Provide the (X, Y) coordinate of the cell's center where the given text is located.  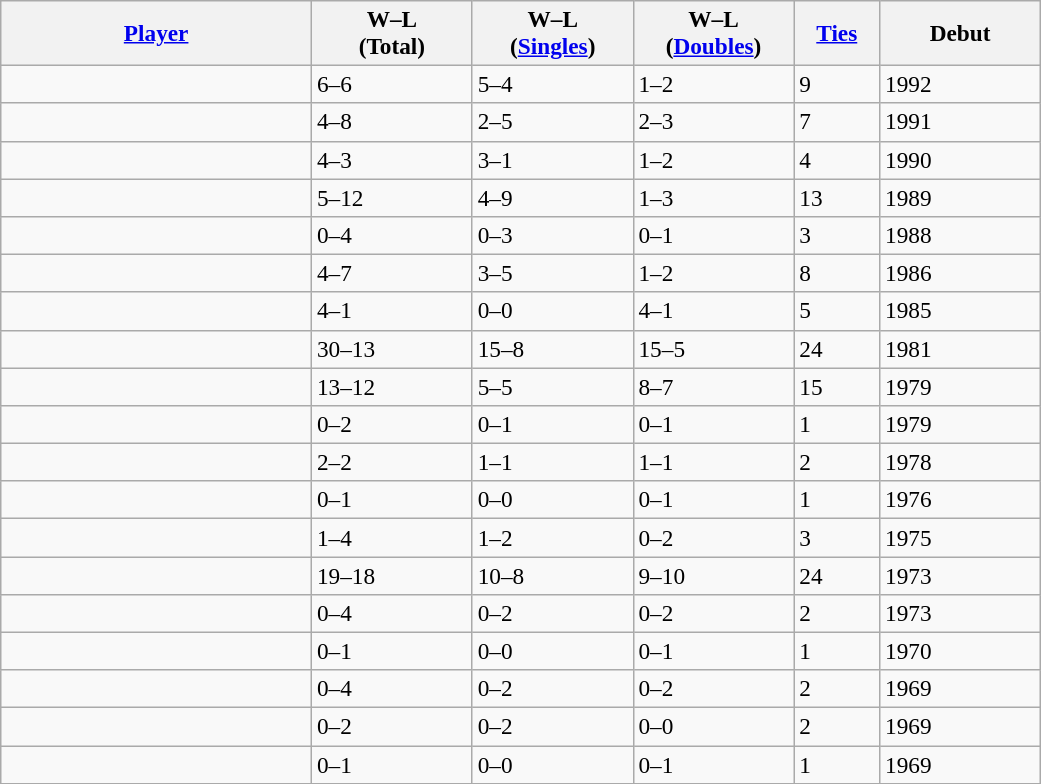
Debut (960, 32)
W–L(Doubles) (714, 32)
8 (837, 273)
2–5 (552, 122)
5–5 (552, 386)
10–8 (552, 575)
9 (837, 84)
1985 (960, 311)
1975 (960, 537)
2–2 (392, 462)
Ties (837, 32)
8–7 (714, 386)
1–3 (714, 197)
4–9 (552, 197)
6–6 (392, 84)
1989 (960, 197)
9–10 (714, 575)
15 (837, 386)
5–12 (392, 197)
0–3 (552, 235)
13 (837, 197)
30–13 (392, 349)
1988 (960, 235)
W–L(Singles) (552, 32)
1986 (960, 273)
1981 (960, 349)
19–18 (392, 575)
4–3 (392, 160)
Player (156, 32)
3–1 (552, 160)
1970 (960, 651)
5 (837, 311)
1991 (960, 122)
1990 (960, 160)
4–8 (392, 122)
2–3 (714, 122)
15–5 (714, 349)
W–L(Total) (392, 32)
1976 (960, 500)
3–5 (552, 273)
1978 (960, 462)
4 (837, 160)
5–4 (552, 84)
4–7 (392, 273)
15–8 (552, 349)
1–4 (392, 537)
13–12 (392, 386)
7 (837, 122)
1992 (960, 84)
